Locate the cell with the specified text and output its (X, Y) center coordinate. 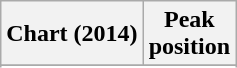
Peakposition (189, 34)
Chart (2014) (72, 34)
